Scan for the cell matching the given text and deliver its [X, Y] coordinate at center. 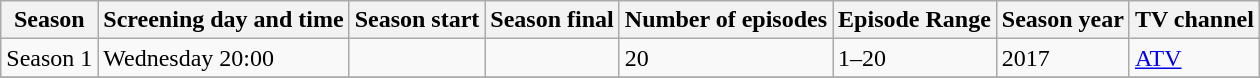
Episode Range [915, 20]
2017 [1062, 58]
20 [726, 58]
Season year [1062, 20]
Screening day and time [224, 20]
1–20 [915, 58]
Season 1 [50, 58]
Number of episodes [726, 20]
TV channel [1194, 20]
Wednesday 20:00 [224, 58]
Season [50, 20]
Season final [552, 20]
Season start [417, 20]
ATV [1194, 58]
